Scan for the cell matching the given text and deliver its [x, y] coordinate at center. 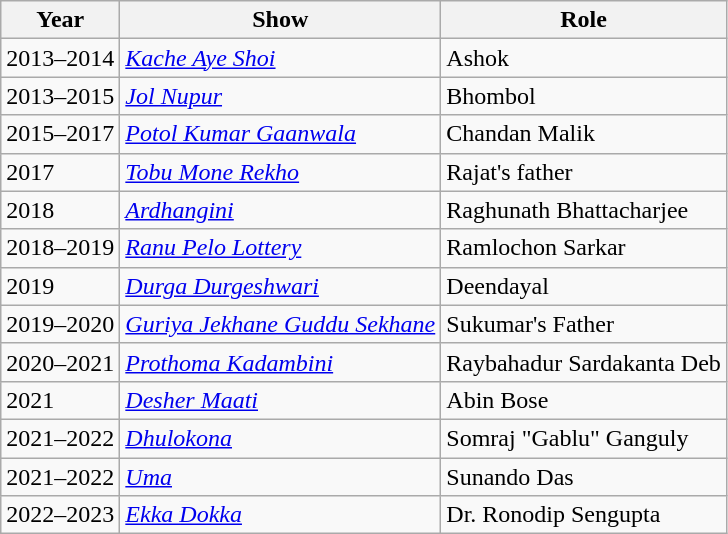
Dhulokona [280, 438]
Year [60, 20]
Uma [280, 477]
Prothoma Kadambini [280, 362]
Raybahadur Sardakanta Deb [584, 362]
Ranu Pelo Lottery [280, 248]
Show [280, 20]
Ashok [584, 58]
Jol Nupur [280, 96]
2018 [60, 210]
2019 [60, 286]
Desher Maati [280, 400]
2019–2020 [60, 324]
Kache Aye Shoi [280, 58]
Rajat's father [584, 172]
2018–2019 [60, 248]
Ardhangini [280, 210]
Tobu Mone Rekho [280, 172]
Raghunath Bhattacharjee [584, 210]
Ramlochon Sarkar [584, 248]
2013–2015 [60, 96]
Sunando Das [584, 477]
2020–2021 [60, 362]
Ekka Dokka [280, 515]
2022–2023 [60, 515]
Abin Bose [584, 400]
Role [584, 20]
Somraj "Gablu" Ganguly [584, 438]
Guriya Jekhane Guddu Sekhane [280, 324]
2013–2014 [60, 58]
Deendayal [584, 286]
2017 [60, 172]
2015–2017 [60, 134]
Sukumar's Father [584, 324]
2021 [60, 400]
Potol Kumar Gaanwala [280, 134]
Chandan Malik [584, 134]
Dr. Ronodip Sengupta [584, 515]
Bhombol [584, 96]
Durga Durgeshwari [280, 286]
